Extract the [X, Y] coordinate from the center of the cell holding the provided text.  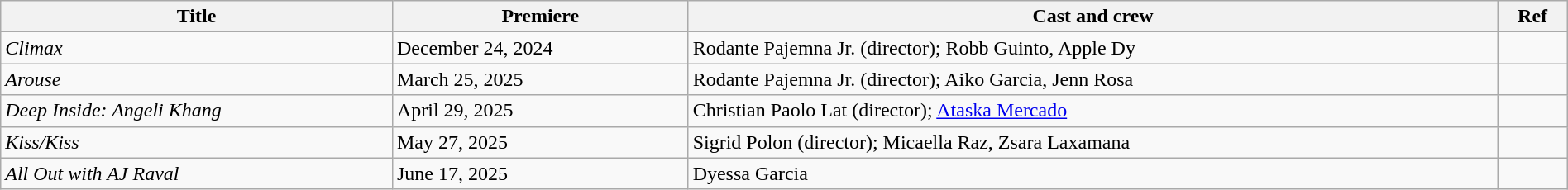
March 25, 2025 [540, 79]
Premiere [540, 17]
Rodante Pajemna Jr. (director); Robb Guinto, Apple Dy [1093, 48]
Title [197, 17]
All Out with AJ Raval [197, 173]
April 29, 2025 [540, 111]
Cast and crew [1093, 17]
December 24, 2024 [540, 48]
Arouse [197, 79]
Christian Paolo Lat (director); Ataska Mercado [1093, 111]
Ref [1532, 17]
Rodante Pajemna Jr. (director); Aiko Garcia, Jenn Rosa [1093, 79]
Kiss/Kiss [197, 142]
May 27, 2025 [540, 142]
Dyessa Garcia [1093, 173]
June 17, 2025 [540, 173]
Climax [197, 48]
Sigrid Polon (director); Micaella Raz, Zsara Laxamana [1093, 142]
Deep Inside: Angeli Khang [197, 111]
